Output the (x, y) coordinate of the center of the cell containing the given text.  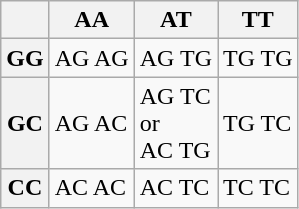
AC TC (176, 188)
CC (25, 188)
AG TG (176, 58)
AG AG (92, 58)
TT (258, 20)
TG TC (258, 123)
GC (25, 123)
AT (176, 20)
TG TG (258, 58)
AG TCorAC TG (176, 123)
TC TC (258, 188)
AA (92, 20)
AC AC (92, 188)
AG AC (92, 123)
GG (25, 58)
